Output the [x, y] coordinate of the center of the cell containing the given text.  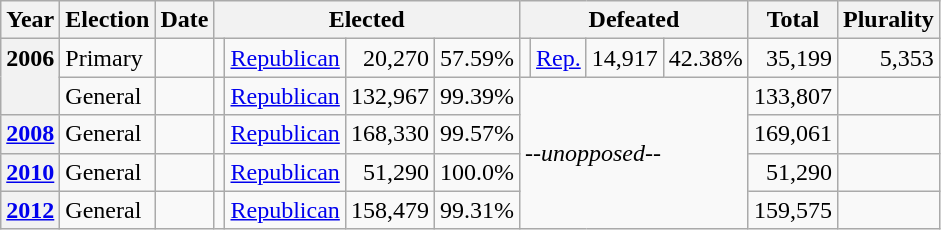
35,199 [792, 58]
Election [108, 20]
132,967 [390, 96]
Date [184, 20]
Total [792, 20]
99.57% [476, 134]
2012 [30, 210]
158,479 [390, 210]
Primary [108, 58]
Plurality [888, 20]
99.39% [476, 96]
2006 [30, 77]
--unopposed-- [634, 153]
Year [30, 20]
20,270 [390, 58]
Elected [367, 20]
100.0% [476, 172]
Defeated [634, 20]
Rep. [559, 58]
42.38% [706, 58]
133,807 [792, 96]
2010 [30, 172]
2008 [30, 134]
14,917 [624, 58]
57.59% [476, 58]
168,330 [390, 134]
159,575 [792, 210]
5,353 [888, 58]
169,061 [792, 134]
99.31% [476, 210]
